Capture the cell that displays the provided text and extract its [X, Y] central coordinate. 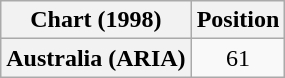
Chart (1998) [96, 20]
61 [238, 58]
Australia (ARIA) [96, 58]
Position [238, 20]
